Search for the cell housing the specified text and yield its (x, y) center coordinate. 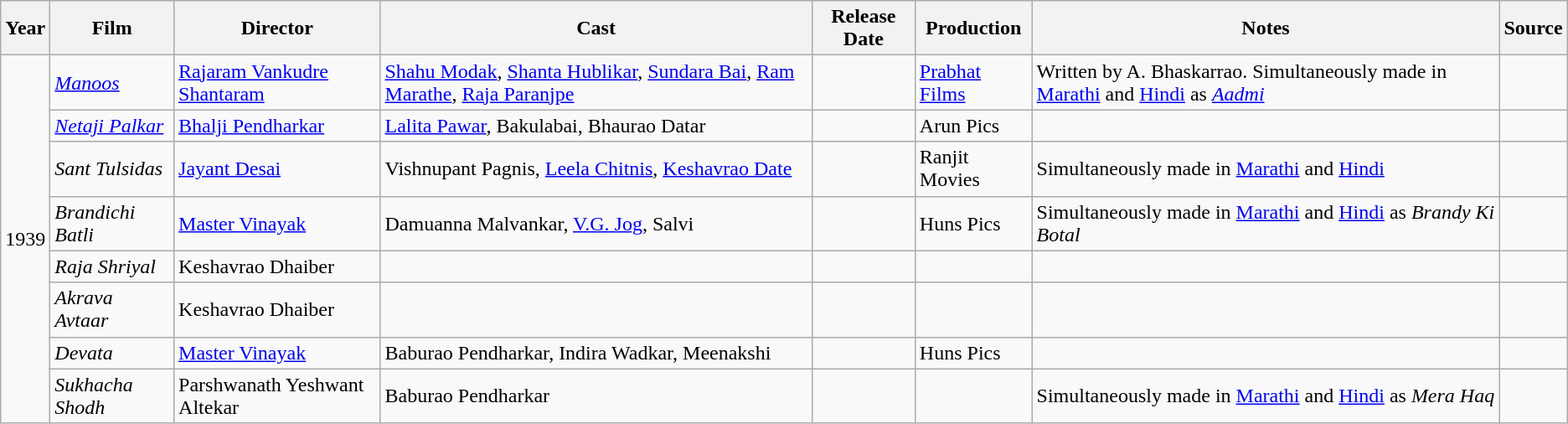
Devata (112, 353)
Source (1533, 28)
Prabhat Films (973, 82)
Manoos (112, 82)
Sant Tulsidas (112, 169)
Production (973, 28)
Damuanna Malvankar, V.G. Jog, Salvi (596, 223)
Jayant Desai (277, 169)
Netaji Palkar (112, 126)
Simultaneously made in Marathi and Hindi as Brandy Ki Botal (1266, 223)
Year (25, 28)
Arun Pics (973, 126)
Raja Shriyal (112, 266)
Akrava Avtaar (112, 310)
Vishnupant Pagnis, Leela Chitnis, Keshavrao Date (596, 169)
Sukhacha Shodh (112, 396)
Notes (1266, 28)
Film (112, 28)
Director (277, 28)
Baburao Pendharkar (596, 396)
Cast (596, 28)
Bhalji Pendharkar (277, 126)
Rajaram Vankudre Shantaram (277, 82)
Shahu Modak, Shanta Hublikar, Sundara Bai, Ram Marathe, Raja Paranjpe (596, 82)
Baburao Pendharkar, Indira Wadkar, Meenakshi (596, 353)
Parshwanath Yeshwant Altekar (277, 396)
Simultaneously made in Marathi and Hindi (1266, 169)
Lalita Pawar, Bakulabai, Bhaurao Datar (596, 126)
Ranjit Movies (973, 169)
Brandichi Batli (112, 223)
Written by A. Bhaskarrao. Simultaneously made in Marathi and Hindi as Aadmi (1266, 82)
Simultaneously made in Marathi and Hindi as Mera Haq (1266, 396)
Release Date (863, 28)
1939 (25, 240)
